Search for the cell housing the specified text and yield its [X, Y] center coordinate. 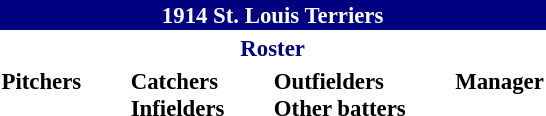
Roster [272, 48]
1914 St. Louis Terriers [272, 15]
